Capture the cell that displays the provided text and extract its (x, y) central coordinate. 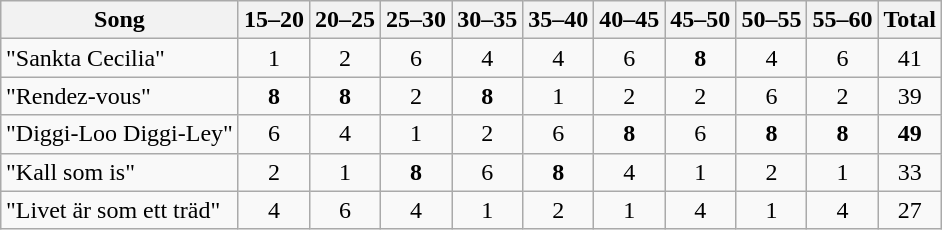
33 (910, 172)
"Diggi-Loo Diggi-Ley" (119, 134)
30–35 (488, 20)
Song (119, 20)
15–20 (274, 20)
45–50 (700, 20)
50–55 (772, 20)
"Kall som is" (119, 172)
40–45 (630, 20)
"Livet är som ett träd" (119, 210)
39 (910, 96)
41 (910, 58)
35–40 (558, 20)
25–30 (416, 20)
27 (910, 210)
"Rendez-vous" (119, 96)
49 (910, 134)
Total (910, 20)
55–60 (842, 20)
"Sankta Cecilia" (119, 58)
20–25 (344, 20)
